Extract the [x, y] coordinate from the center of the cell holding the provided text.  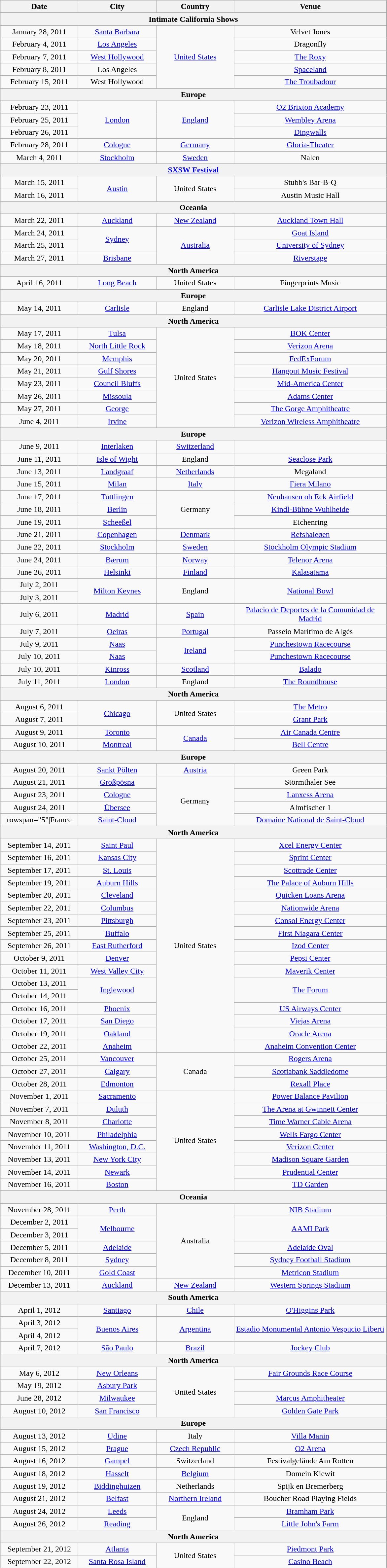
First Niagara Center [310, 933]
Fiera Milano [310, 484]
Fair Grounds Race Course [310, 1373]
Rogers Arena [310, 1059]
February 26, 2011 [39, 132]
November 1, 2011 [39, 1096]
US Airways Center [310, 1009]
Bell Centre [310, 744]
Inglewood [117, 990]
Argentina [195, 1329]
Maverik Center [310, 971]
Oeiras [117, 631]
August 19, 2012 [39, 1486]
Wembley Arena [310, 120]
Venue [310, 7]
Jockey Club [310, 1348]
Stubb's Bar-B-Q [310, 183]
Hasselt [117, 1474]
Passeio Marítimo de Algés [310, 631]
Kindl-Bühne Wuhlheide [310, 509]
February 28, 2011 [39, 145]
October 27, 2011 [39, 1071]
Estadio Monumental Antonio Vespucio Liberti [310, 1329]
Balado [310, 669]
September 23, 2011 [39, 920]
June 13, 2011 [39, 472]
Udine [117, 1436]
Austria [195, 770]
Spain [195, 614]
Festivalgelände Am Rotten [310, 1461]
August 7, 2011 [39, 719]
April 4, 2012 [39, 1335]
Isle of Wight [117, 459]
September 14, 2011 [39, 845]
May 23, 2011 [39, 384]
Übersee [117, 807]
Telenor Arena [310, 560]
Casino Beach [310, 1561]
Buffalo [117, 933]
Nationwide Arena [310, 908]
Edmonton [117, 1084]
March 4, 2011 [39, 158]
George [117, 409]
Metricon Stadium [310, 1272]
National Bowl [310, 591]
Santiago [117, 1310]
October 17, 2011 [39, 1021]
October 25, 2011 [39, 1059]
Xcel Energy Center [310, 845]
August 26, 2012 [39, 1524]
July 9, 2011 [39, 644]
May 17, 2011 [39, 333]
November 13, 2011 [39, 1159]
Copenhagen [117, 534]
Dragonfly [310, 44]
August 23, 2011 [39, 795]
Pittsburgh [117, 920]
Sydney Football Stadium [310, 1260]
Washington, D.C. [117, 1147]
Philadelphia [117, 1134]
Saint Paul [117, 845]
December 13, 2011 [39, 1285]
Missoula [117, 396]
Carlisle [117, 308]
November 7, 2011 [39, 1109]
June 9, 2011 [39, 446]
June 21, 2011 [39, 534]
March 24, 2011 [39, 233]
Verizon Arena [310, 346]
Milton Keynes [117, 591]
São Paulo [117, 1348]
Velvet Jones [310, 32]
Anaheim [117, 1046]
Scheeßel [117, 522]
October 14, 2011 [39, 996]
February 8, 2011 [39, 69]
SXSW Festival [194, 170]
November 11, 2011 [39, 1147]
Fingerprints Music [310, 283]
August 13, 2012 [39, 1436]
June 17, 2011 [39, 497]
New Orleans [117, 1373]
August 21, 2011 [39, 782]
O2 Arena [310, 1448]
September 16, 2011 [39, 858]
Scotiabank Saddledome [310, 1071]
Stockholm Olympic Stadium [310, 547]
September 22, 2012 [39, 1561]
Prague [117, 1448]
Refshaleøen [310, 534]
February 23, 2011 [39, 107]
October 22, 2011 [39, 1046]
Bramham Park [310, 1511]
March 16, 2011 [39, 195]
Spaceland [310, 69]
Gampel [117, 1461]
Boston [117, 1185]
July 6, 2011 [39, 614]
November 28, 2011 [39, 1210]
August 9, 2011 [39, 732]
The Gorge Amphitheatre [310, 409]
Irvine [117, 421]
Little John's Farm [310, 1524]
Verizon Center [310, 1147]
April 7, 2012 [39, 1348]
Sprint Center [310, 858]
June 18, 2011 [39, 509]
Calgary [117, 1071]
Lanxess Arena [310, 795]
Sacramento [117, 1096]
O'Higgins Park [310, 1310]
Leeds [117, 1511]
August 10, 2012 [39, 1411]
Council Bluffs [117, 384]
May 19, 2012 [39, 1386]
Landgraaf [117, 472]
Power Balance Pavilion [310, 1096]
Adelaide Oval [310, 1247]
November 16, 2011 [39, 1185]
April 1, 2012 [39, 1310]
September 26, 2011 [39, 945]
Columbus [117, 908]
September 20, 2011 [39, 895]
South America [194, 1298]
October 13, 2011 [39, 983]
Tuttlingen [117, 497]
February 7, 2011 [39, 57]
Nalen [310, 158]
AAMI Park [310, 1229]
Verizon Wireless Amphitheatre [310, 421]
Santa Rosa Island [117, 1561]
September 22, 2011 [39, 908]
May 6, 2012 [39, 1373]
October 28, 2011 [39, 1084]
August 10, 2011 [39, 744]
May 27, 2011 [39, 409]
March 25, 2011 [39, 245]
Madrid [117, 614]
Helsinki [117, 572]
November 10, 2011 [39, 1134]
June 11, 2011 [39, 459]
November 8, 2011 [39, 1122]
West Valley City [117, 971]
Mid-America Center [310, 384]
August 15, 2012 [39, 1448]
The Metro [310, 707]
Belfast [117, 1499]
June 19, 2011 [39, 522]
St. Louis [117, 870]
Madison Square Garden [310, 1159]
TD Garden [310, 1185]
Montreal [117, 744]
Marcus Amphitheater [310, 1398]
February 25, 2011 [39, 120]
Toronto [117, 732]
August 18, 2012 [39, 1474]
Dingwalls [310, 132]
NIB Stadium [310, 1210]
May 21, 2011 [39, 371]
Green Park [310, 770]
June 28, 2012 [39, 1398]
December 3, 2011 [39, 1235]
Bærum [117, 560]
Northern Ireland [195, 1499]
Saint-Cloud [117, 820]
Megaland [310, 472]
Kinross [117, 669]
Scottrade Center [310, 870]
Denver [117, 958]
Kansas City [117, 858]
Czech Republic [195, 1448]
Intimate California Shows [194, 19]
July 7, 2011 [39, 631]
Piedmont Park [310, 1549]
Hangout Music Festival [310, 371]
Charlotte [117, 1122]
Time Warner Cable Arena [310, 1122]
City [117, 7]
Chicago [117, 713]
The Palace of Auburn Hills [310, 883]
Perth [117, 1210]
August 6, 2011 [39, 707]
Milan [117, 484]
September 17, 2011 [39, 870]
The Roxy [310, 57]
East Rutherford [117, 945]
August 20, 2011 [39, 770]
New York City [117, 1159]
Wells Fargo Center [310, 1134]
Scotland [195, 669]
June 4, 2011 [39, 421]
December 10, 2011 [39, 1272]
Gloria-Theater [310, 145]
Cleveland [117, 895]
Neuhausen ob Eck Airfield [310, 497]
Sankt Pölten [117, 770]
October 16, 2011 [39, 1009]
February 15, 2011 [39, 82]
Country [195, 7]
Domein Kiewit [310, 1474]
Riverstage [310, 258]
Eichenring [310, 522]
January 28, 2011 [39, 32]
June 26, 2011 [39, 572]
November 14, 2011 [39, 1172]
Biddinghuizen [117, 1486]
Adelaide [117, 1247]
Buenos Aires [117, 1329]
Adams Center [310, 396]
Auburn Hills [117, 883]
Boucher Road Playing Fields [310, 1499]
Milwaukee [117, 1398]
BOK Center [310, 333]
Reading [117, 1524]
The Forum [310, 990]
May 18, 2011 [39, 346]
December 8, 2011 [39, 1260]
O2 Brixton Academy [310, 107]
Chile [195, 1310]
Grant Park [310, 719]
Villa Manin [310, 1436]
December 5, 2011 [39, 1247]
Domaine National de Saint-Cloud [310, 820]
March 27, 2011 [39, 258]
March 22, 2011 [39, 220]
North Little Rock [117, 346]
Störmthaler See [310, 782]
FedExForum [310, 358]
Golden Gate Park [310, 1411]
Finland [195, 572]
August 24, 2012 [39, 1511]
August 16, 2012 [39, 1461]
Seaclose Park [310, 459]
Austin Music Hall [310, 195]
Anaheim Convention Center [310, 1046]
Tulsa [117, 333]
Prudential Center [310, 1172]
Palacio de Deportes de la Comunidad de Madrid [310, 614]
Großpösna [117, 782]
Norway [195, 560]
October 9, 2011 [39, 958]
Auckland Town Hall [310, 220]
Long Beach [117, 283]
The Troubadour [310, 82]
Consol Energy Center [310, 920]
Oakland [117, 1034]
San Diego [117, 1021]
October 11, 2011 [39, 971]
Kalasatama [310, 572]
February 4, 2011 [39, 44]
Newark [117, 1172]
June 24, 2011 [39, 560]
April 3, 2012 [39, 1323]
Asbury Park [117, 1386]
Oracle Arena [310, 1034]
Brisbane [117, 258]
July 2, 2011 [39, 585]
San Francisco [117, 1411]
Viejas Arena [310, 1021]
Izod Center [310, 945]
September 19, 2011 [39, 883]
Goat Island [310, 233]
Date [39, 7]
Western Springs Stadium [310, 1285]
Gulf Shores [117, 371]
Carlisle Lake District Airport [310, 308]
Pepsi Center [310, 958]
The Arena at Gwinnett Center [310, 1109]
Gold Coast [117, 1272]
March 15, 2011 [39, 183]
Brazil [195, 1348]
August 24, 2011 [39, 807]
Rexall Place [310, 1084]
July 3, 2011 [39, 597]
May 26, 2011 [39, 396]
The Roundhouse [310, 682]
Memphis [117, 358]
University of Sydney [310, 245]
Duluth [117, 1109]
June 15, 2011 [39, 484]
September 21, 2012 [39, 1549]
Interlaken [117, 446]
Spijk en Bremerberg [310, 1486]
October 19, 2011 [39, 1034]
Phoenix [117, 1009]
December 2, 2011 [39, 1222]
April 16, 2011 [39, 283]
Atlanta [117, 1549]
Santa Barbara [117, 32]
Almfischer 1 [310, 807]
Berlin [117, 509]
Vancouver [117, 1059]
Ireland [195, 650]
June 22, 2011 [39, 547]
rowspan="5"|France [39, 820]
May 14, 2011 [39, 308]
July 11, 2011 [39, 682]
Melbourne [117, 1229]
August 21, 2012 [39, 1499]
Belgium [195, 1474]
Portugal [195, 631]
Air Canada Centre [310, 732]
September 25, 2011 [39, 933]
May 20, 2011 [39, 358]
Austin [117, 189]
Quicken Loans Arena [310, 895]
Denmark [195, 534]
